Provide the (X, Y) coordinate of the cell's center where the given text is located.  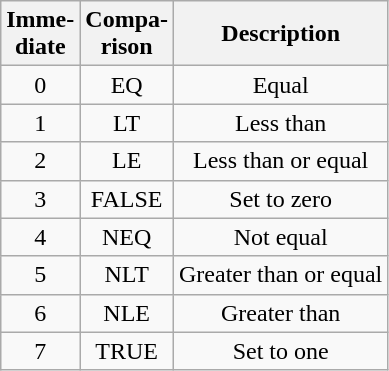
Less than or equal (281, 161)
Compa-rison (127, 34)
Greater than or equal (281, 275)
TRUE (127, 351)
EQ (127, 85)
Less than (281, 123)
Set to one (281, 351)
Description (281, 34)
3 (40, 199)
LE (127, 161)
FALSE (127, 199)
NLE (127, 313)
NEQ (127, 237)
5 (40, 275)
1 (40, 123)
4 (40, 237)
LT (127, 123)
Set to zero (281, 199)
Imme-diate (40, 34)
Greater than (281, 313)
Equal (281, 85)
2 (40, 161)
NLT (127, 275)
7 (40, 351)
6 (40, 313)
0 (40, 85)
Not equal (281, 237)
